Extract the [X, Y] coordinate from the center of the cell holding the provided text.  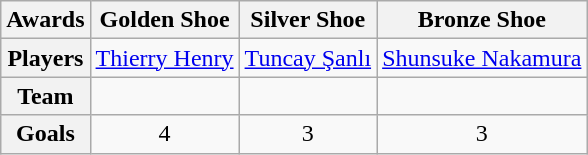
Thierry Henry [164, 58]
Tuncay Şanlı [308, 58]
Shunsuke Nakamura [482, 58]
Silver Shoe [308, 20]
Bronze Shoe [482, 20]
Golden Shoe [164, 20]
Awards [46, 20]
Goals [46, 134]
Players [46, 58]
Team [46, 96]
4 [164, 134]
